Return (X, Y) of the center of cell containing provided text 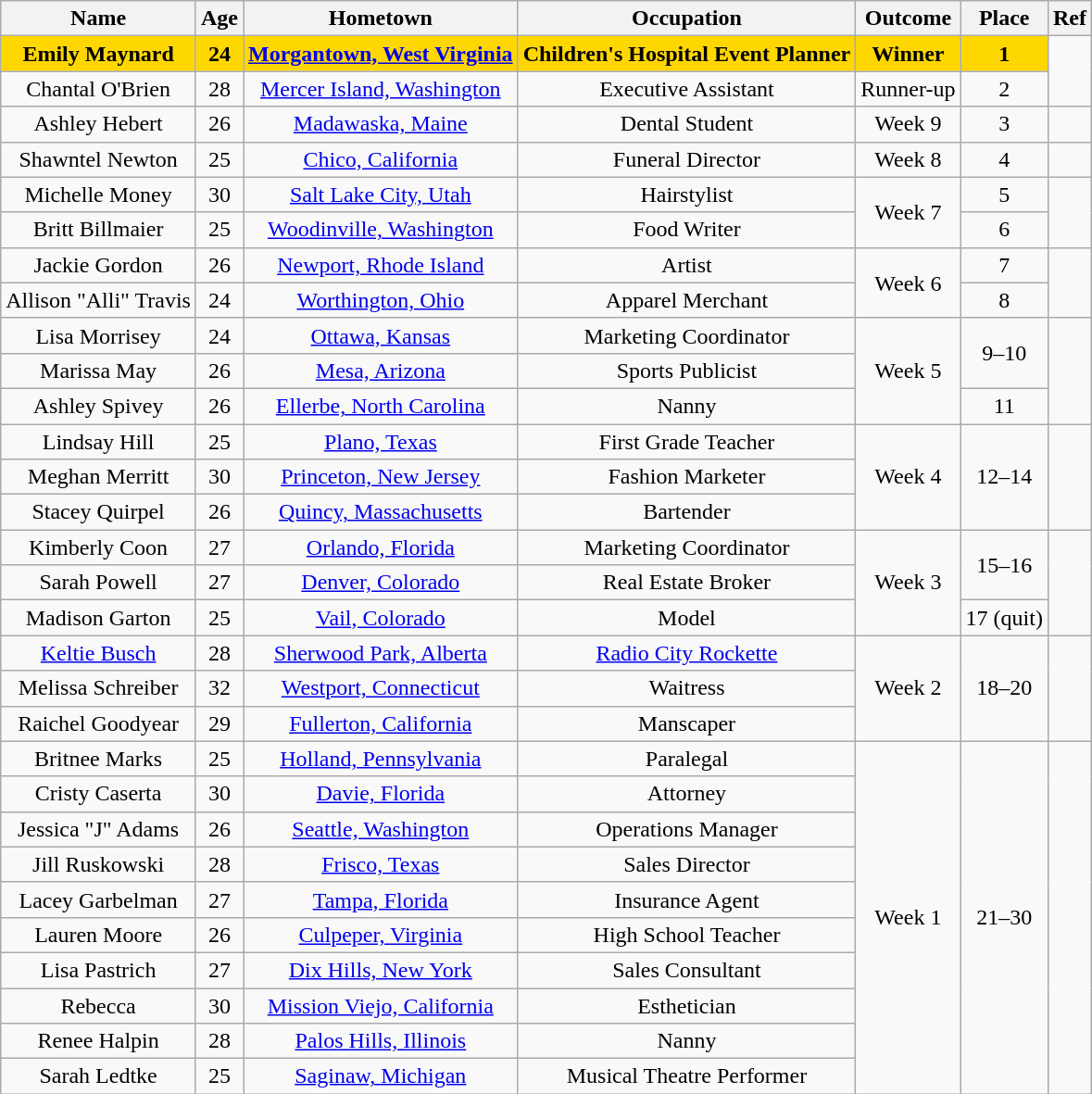
Sales Consultant (687, 970)
9–10 (1004, 353)
Britt Billmaier (98, 230)
Ellerbe, North Carolina (380, 406)
First Grade Teacher (687, 442)
18–20 (1004, 688)
11 (1004, 406)
Rebecca (98, 1005)
Keltie Busch (98, 653)
Culpeper, Virginia (380, 935)
Kimberly Coon (98, 547)
Cristy Caserta (98, 794)
Place (1004, 19)
4 (1004, 159)
Seattle, Washington (380, 829)
Sarah Ledtke (98, 1076)
Tampa, Florida (380, 899)
Mesa, Arizona (380, 371)
Salt Lake City, Utah (380, 195)
Shawntel Newton (98, 159)
Vail, Colorado (380, 618)
Children's Hospital Event Planner (687, 54)
8 (1004, 300)
6 (1004, 230)
Real Estate Broker (687, 583)
Stacey Quirpel (98, 512)
Operations Manager (687, 829)
Runner-up (908, 89)
Marissa May (98, 371)
Meghan Merritt (98, 477)
High School Teacher (687, 935)
Mission Viejo, California (380, 1005)
Denver, Colorado (380, 583)
Jill Ruskowski (98, 864)
12–14 (1004, 477)
Waitress (687, 688)
Plano, Texas (380, 442)
Week 7 (908, 212)
Mercer Island, Washington (380, 89)
Sports Publicist (687, 371)
Artist (687, 265)
3 (1004, 124)
Dental Student (687, 124)
Attorney (687, 794)
Morgantown, West Virginia (380, 54)
Esthetician (687, 1005)
Worthington, Ohio (380, 300)
Quincy, Massachusetts (380, 512)
Week 5 (908, 371)
Lisa Pastrich (98, 970)
Hometown (380, 19)
32 (219, 688)
Ref (1069, 19)
5 (1004, 195)
21–30 (1004, 917)
Fashion Marketer (687, 477)
Name (98, 19)
Davie, Florida (380, 794)
15–16 (1004, 565)
Model (687, 618)
Palos Hills, Illinois (380, 1041)
Raichel Goodyear (98, 723)
Food Writer (687, 230)
Emily Maynard (98, 54)
Week 4 (908, 477)
Fullerton, California (380, 723)
7 (1004, 265)
Age (219, 19)
1 (1004, 54)
Sherwood Park, Alberta (380, 653)
Lindsay Hill (98, 442)
Week 3 (908, 583)
Holland, Pennsylvania (380, 759)
Executive Assistant (687, 89)
Melissa Schreiber (98, 688)
Woodinville, Washington (380, 230)
Week 1 (908, 917)
Britnee Marks (98, 759)
Lacey Garbelman (98, 899)
Allison "Alli" Travis (98, 300)
Paralegal (687, 759)
Dix Hills, New York (380, 970)
Ottawa, Kansas (380, 335)
Chantal O'Brien (98, 89)
Apparel Merchant (687, 300)
Insurance Agent (687, 899)
Week 8 (908, 159)
Week 2 (908, 688)
Jessica "J" Adams (98, 829)
Sarah Powell (98, 583)
Newport, Rhode Island (380, 265)
Princeton, New Jersey (380, 477)
2 (1004, 89)
Week 6 (908, 283)
Jackie Gordon (98, 265)
Ashley Hebert (98, 124)
Lauren Moore (98, 935)
Radio City Rockette (687, 653)
Westport, Connecticut (380, 688)
Bartender (687, 512)
Sales Director (687, 864)
Michelle Money (98, 195)
Manscaper (687, 723)
Saginaw, Michigan (380, 1076)
17 (quit) (1004, 618)
Funeral Director (687, 159)
Winner (908, 54)
Orlando, Florida (380, 547)
Occupation (687, 19)
Chico, California (380, 159)
29 (219, 723)
Outcome (908, 19)
Madison Garton (98, 618)
Hairstylist (687, 195)
Ashley Spivey (98, 406)
Renee Halpin (98, 1041)
Week 9 (908, 124)
Musical Theatre Performer (687, 1076)
Lisa Morrisey (98, 335)
Frisco, Texas (380, 864)
Madawaska, Maine (380, 124)
